Return (x, y) of the center of cell containing provided text 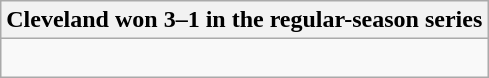
Cleveland won 3–1 in the regular-season series (244, 20)
